Determine the [X, Y] coordinate at the center of the cell enclosing the given text.  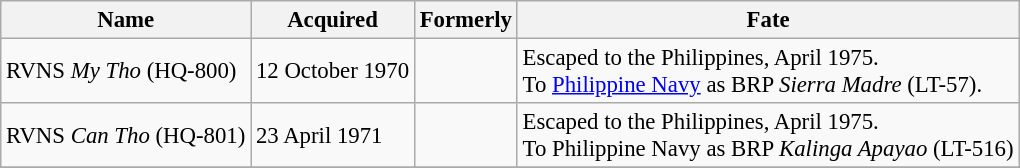
Formerly [466, 20]
RVNS My Tho (HQ-800) [126, 72]
Escaped to the Philippines, April 1975.To Philippine Navy as BRP Kalinga Apayao (LT-516) [768, 136]
Escaped to the Philippines, April 1975.To Philippine Navy as BRP Sierra Madre (LT-57). [768, 72]
RVNS Can Tho (HQ-801) [126, 136]
Name [126, 20]
12 October 1970 [333, 72]
23 April 1971 [333, 136]
Acquired [333, 20]
Fate [768, 20]
